Extract the [X, Y] coordinate from the center of the cell holding the provided text.  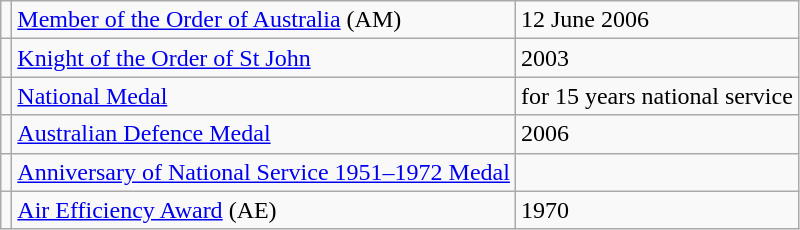
Anniversary of National Service 1951–1972 Medal [264, 172]
National Medal [264, 96]
2006 [656, 134]
2003 [656, 58]
Member of the Order of Australia (AM) [264, 20]
Australian Defence Medal [264, 134]
for 15 years national service [656, 96]
Air Efficiency Award (AE) [264, 210]
Knight of the Order of St John [264, 58]
1970 [656, 210]
12 June 2006 [656, 20]
